Identify which cell holds the provided text, then report its [x, y] central coordinate. 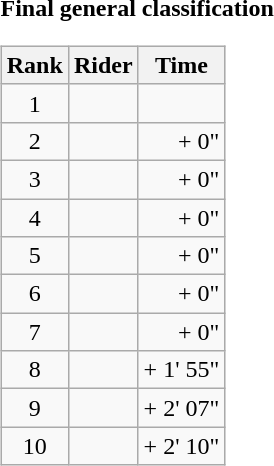
+ 1' 55" [182, 370]
+ 2' 07" [182, 408]
Rider [103, 65]
2 [34, 141]
7 [34, 332]
4 [34, 217]
6 [34, 294]
+ 2' 10" [182, 446]
Rank [34, 65]
10 [34, 446]
5 [34, 256]
3 [34, 179]
9 [34, 408]
Time [182, 65]
1 [34, 103]
8 [34, 370]
